Identify which cell holds the provided text, then report its [X, Y] central coordinate. 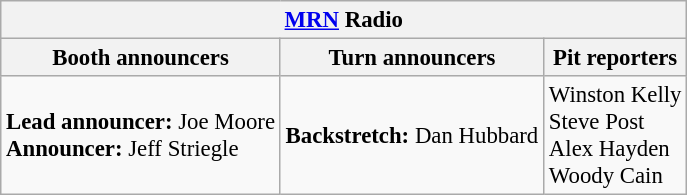
Booth announcers [141, 58]
Backstretch: Dan Hubbard [412, 136]
Lead announcer: Joe MooreAnnouncer: Jeff Striegle [141, 136]
Turn announcers [412, 58]
Winston KellySteve PostAlex HaydenWoody Cain [616, 136]
MRN Radio [344, 20]
Pit reporters [616, 58]
